Return (X, Y) of the center of cell containing provided text 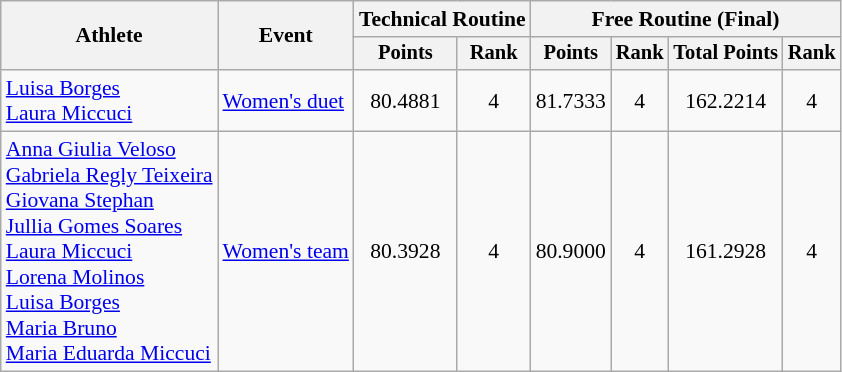
Athlete (110, 36)
80.3928 (406, 252)
Free Routine (Final) (686, 19)
80.4881 (406, 100)
Anna Giulia VelosoGabriela Regly TeixeiraGiovana StephanJullia Gomes SoaresLaura MiccuciLorena MolinosLuisa BorgesMaria BrunoMaria Eduarda Miccuci (110, 252)
Technical Routine (442, 19)
162.2214 (725, 100)
Total Points (725, 54)
Luisa BorgesLaura Miccuci (110, 100)
80.9000 (571, 252)
Women's duet (286, 100)
81.7333 (571, 100)
Women's team (286, 252)
161.2928 (725, 252)
Event (286, 36)
